For the text-containing cell, return its midpoint in [X, Y] coordinate format. 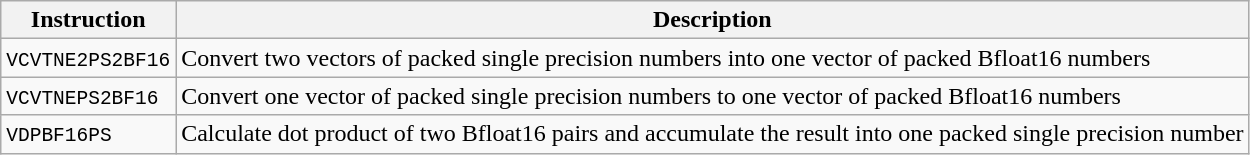
Description [712, 20]
Instruction [88, 20]
VCVTNEPS2BF16 [88, 96]
VDPBF16PS [88, 134]
Convert one vector of packed single precision numbers to one vector of packed Bfloat16 numbers [712, 96]
Calculate dot product of two Bfloat16 pairs and accumulate the result into one packed single precision number [712, 134]
Convert two vectors of packed single precision numbers into one vector of packed Bfloat16 numbers [712, 58]
VCVTNE2PS2BF16 [88, 58]
